Identify which cell holds the provided text, then report its [X, Y] central coordinate. 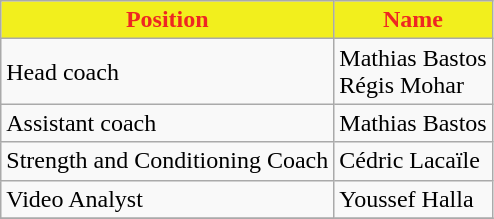
Mathias Bastos [413, 123]
Strength and Conditioning Coach [168, 161]
Head coach [168, 72]
Mathias Bastos Régis Mohar [413, 72]
Video Analyst [168, 199]
Assistant coach [168, 123]
Position [168, 20]
Name [413, 20]
Cédric Lacaïle [413, 161]
Youssef Halla [413, 199]
